Locate the cell with the specified text and output its (x, y) center coordinate. 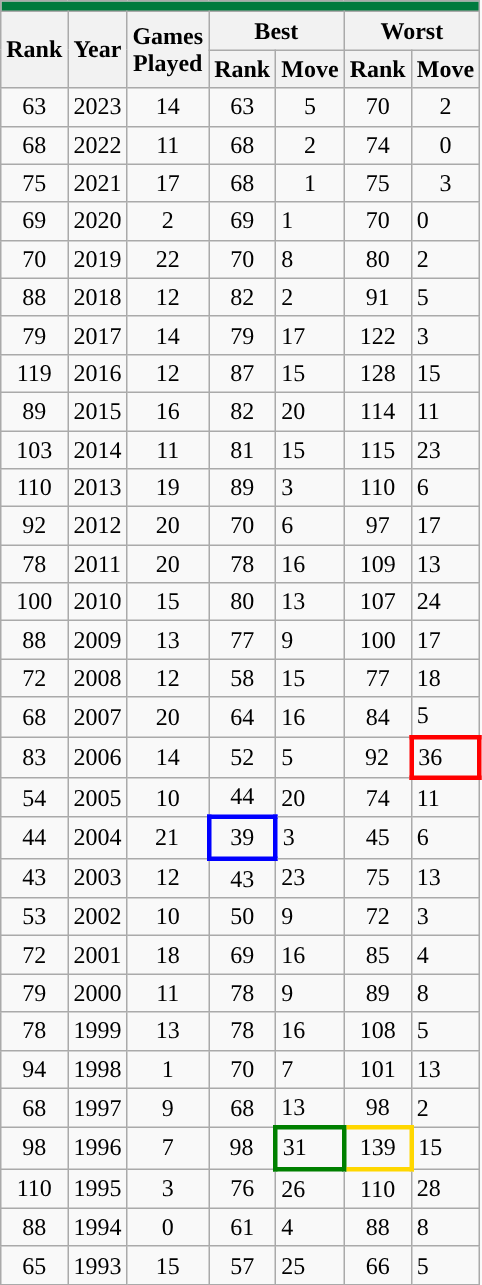
2022 (98, 145)
26 (310, 1189)
31 (310, 1148)
101 (378, 1069)
2013 (98, 488)
65 (34, 1265)
2001 (98, 955)
109 (378, 564)
50 (242, 917)
58 (242, 678)
GamesPlayed (168, 50)
61 (242, 1227)
39 (242, 838)
97 (378, 526)
25 (310, 1265)
64 (242, 717)
108 (378, 1031)
114 (378, 411)
94 (34, 1069)
83 (34, 756)
36 (445, 756)
2019 (98, 259)
115 (378, 449)
66 (378, 1265)
1998 (98, 1069)
53 (34, 917)
2000 (98, 993)
85 (378, 955)
122 (378, 335)
84 (378, 717)
1997 (98, 1108)
21 (168, 838)
2003 (98, 878)
2002 (98, 917)
87 (242, 373)
2012 (98, 526)
2017 (98, 335)
2005 (98, 798)
81 (242, 449)
107 (378, 602)
28 (445, 1189)
19 (168, 488)
1995 (98, 1189)
2020 (98, 221)
2015 (98, 411)
128 (378, 373)
54 (34, 798)
1994 (98, 1227)
2023 (98, 107)
57 (242, 1265)
2016 (98, 373)
Best (276, 31)
91 (378, 297)
45 (378, 838)
1996 (98, 1148)
139 (378, 1148)
2004 (98, 838)
24 (445, 602)
2008 (98, 678)
1999 (98, 1031)
2011 (98, 564)
76 (242, 1189)
2009 (98, 640)
2010 (98, 602)
52 (242, 756)
119 (34, 373)
1993 (98, 1265)
Year (98, 50)
2006 (98, 756)
2014 (98, 449)
103 (34, 449)
2007 (98, 717)
Worst (412, 31)
2021 (98, 183)
22 (168, 259)
2018 (98, 297)
